Locate the cell with the specified text and output its (x, y) center coordinate. 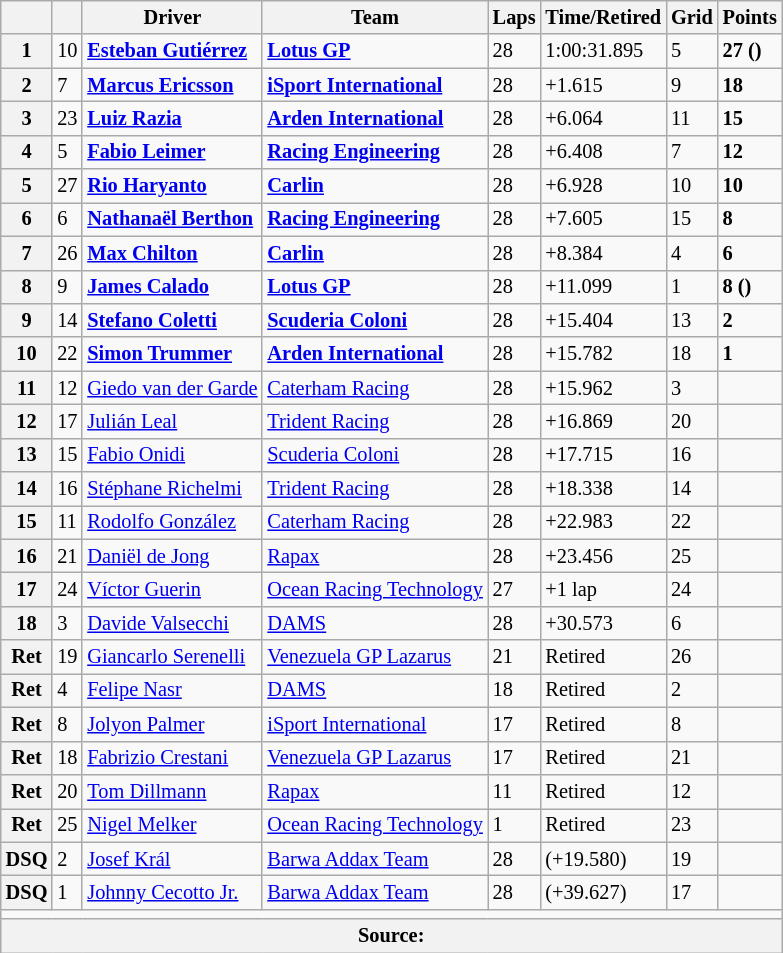
Grid (692, 17)
Davide Valsecchi (172, 623)
Fabio Onidi (172, 455)
+1.615 (603, 85)
+22.983 (603, 522)
+18.338 (603, 489)
27 () (750, 51)
Josef Král (172, 859)
Fabio Leimer (172, 152)
Julián Leal (172, 421)
8 () (750, 287)
Johnny Cecotto Jr. (172, 892)
Esteban Gutiérrez (172, 51)
James Calado (172, 287)
Laps (514, 17)
Time/Retired (603, 17)
Team (374, 17)
Rio Haryanto (172, 186)
Giedo van der Garde (172, 388)
Points (750, 17)
+16.869 (603, 421)
Source: (392, 936)
+11.099 (603, 287)
Max Chilton (172, 253)
+1 lap (603, 589)
Felipe Nasr (172, 690)
Giancarlo Serenelli (172, 657)
+15.782 (603, 354)
+6.064 (603, 118)
+7.605 (603, 219)
+6.408 (603, 152)
(+39.627) (603, 892)
Daniël de Jong (172, 556)
Nigel Melker (172, 825)
Tom Dillmann (172, 791)
Stéphane Richelmi (172, 489)
Nathanaël Berthon (172, 219)
Marcus Ericsson (172, 85)
+15.404 (603, 320)
Jolyon Palmer (172, 724)
+8.384 (603, 253)
Víctor Guerin (172, 589)
+30.573 (603, 623)
+17.715 (603, 455)
Rodolfo González (172, 522)
(+19.580) (603, 859)
+6.928 (603, 186)
Fabrizio Crestani (172, 758)
+15.962 (603, 388)
Luiz Razia (172, 118)
Simon Trummer (172, 354)
Driver (172, 17)
+23.456 (603, 556)
Stefano Coletti (172, 320)
1:00:31.895 (603, 51)
